Find where the given text appears and provide that cell's center as (x, y) coordinate. 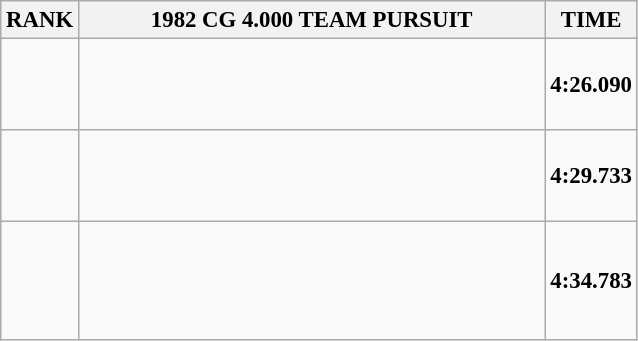
4:34.783 (591, 282)
4:29.733 (591, 176)
RANK (40, 20)
1982 CG 4.000 TEAM PURSUIT (312, 20)
4:26.090 (591, 85)
TIME (591, 20)
